Pinpoint the cell where the given text exists, returning its [x, y] midpoint coordinate. 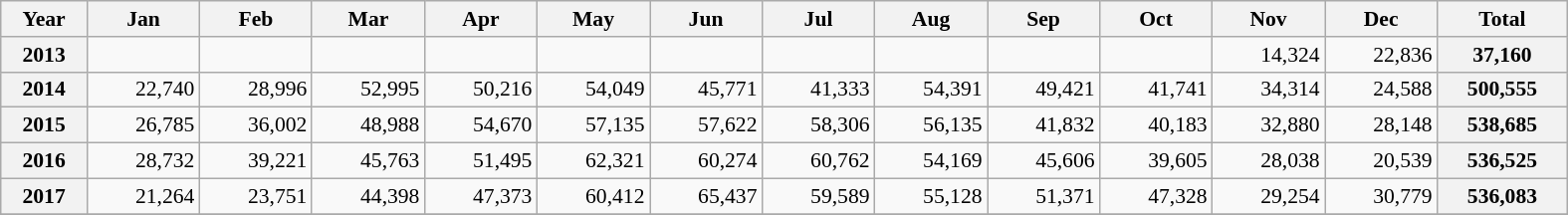
23,751 [255, 196]
55,128 [932, 196]
60,412 [593, 196]
50,216 [480, 90]
Jul [818, 19]
51,371 [1043, 196]
Apr [480, 19]
2015 [44, 125]
Nov [1268, 19]
59,589 [818, 196]
30,779 [1382, 196]
36,002 [255, 125]
Jun [705, 19]
62,321 [593, 161]
58,306 [818, 125]
41,832 [1043, 125]
Total [1503, 19]
536,525 [1503, 161]
536,083 [1503, 196]
22,836 [1382, 55]
Feb [255, 19]
500,555 [1503, 90]
45,763 [368, 161]
Sep [1043, 19]
57,135 [593, 125]
40,183 [1157, 125]
2013 [44, 55]
39,221 [255, 161]
32,880 [1268, 125]
45,771 [705, 90]
41,333 [818, 90]
45,606 [1043, 161]
52,995 [368, 90]
28,038 [1268, 161]
37,160 [1503, 55]
Year [44, 19]
60,762 [818, 161]
54,391 [932, 90]
28,148 [1382, 125]
54,670 [480, 125]
28,996 [255, 90]
48,988 [368, 125]
39,605 [1157, 161]
14,324 [1268, 55]
29,254 [1268, 196]
26,785 [143, 125]
54,049 [593, 90]
21,264 [143, 196]
49,421 [1043, 90]
34,314 [1268, 90]
51,495 [480, 161]
Mar [368, 19]
54,169 [932, 161]
65,437 [705, 196]
22,740 [143, 90]
2016 [44, 161]
May [593, 19]
44,398 [368, 196]
20,539 [1382, 161]
47,328 [1157, 196]
28,732 [143, 161]
24,588 [1382, 90]
2014 [44, 90]
Oct [1157, 19]
56,135 [932, 125]
41,741 [1157, 90]
538,685 [1503, 125]
Dec [1382, 19]
60,274 [705, 161]
57,622 [705, 125]
2017 [44, 196]
47,373 [480, 196]
Aug [932, 19]
Jan [143, 19]
